Find where the given text appears and provide that cell's center as [x, y] coordinate. 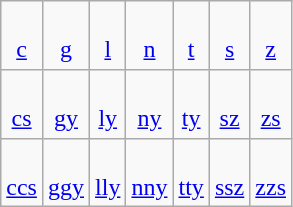
sz [229, 104]
z [271, 36]
c [22, 36]
ssz [229, 172]
ty [191, 104]
ly [108, 104]
nny [150, 172]
ccs [22, 172]
s [229, 36]
gy [66, 104]
lly [108, 172]
cs [22, 104]
zzs [271, 172]
zs [271, 104]
ny [150, 104]
tty [191, 172]
g [66, 36]
ggy [66, 172]
l [108, 36]
t [191, 36]
n [150, 36]
